From the cell containing the given text, extract its center point as [X, Y] coordinate. 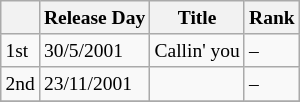
Release Day [94, 18]
Callin' you [198, 50]
30/5/2001 [94, 50]
23/11/2001 [94, 84]
Rank [272, 18]
2nd [20, 84]
1st [20, 50]
Title [198, 18]
